Scan for the cell matching the given text and deliver its [X, Y] coordinate at center. 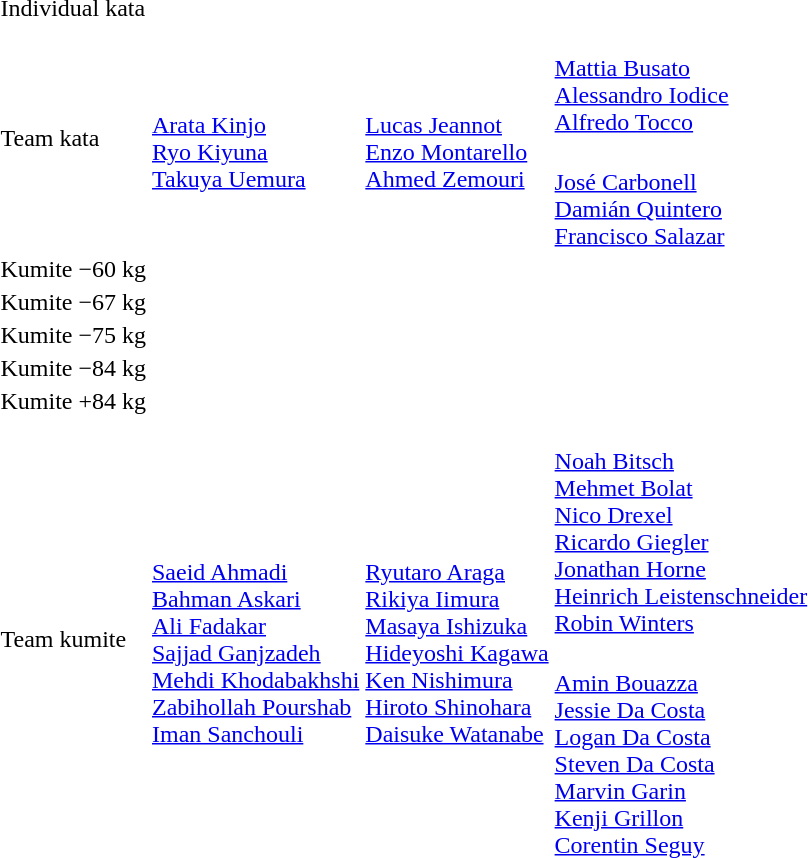
Lucas JeannotEnzo MontarelloAhmed Zemouri [457, 138]
Arata KinjoRyo KiyunaTakuya Uemura [256, 138]
